For the text-containing cell, return its midpoint in [x, y] coordinate format. 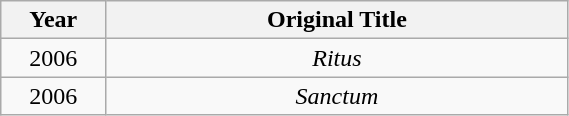
Ritus [337, 58]
Sanctum [337, 96]
Original Title [337, 20]
Year [54, 20]
